From the cell containing the given text, extract its center point as (X, Y) coordinate. 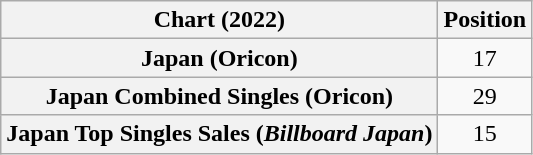
Chart (2022) (220, 20)
Japan Combined Singles (Oricon) (220, 96)
29 (485, 96)
15 (485, 134)
Japan (Oricon) (220, 58)
Japan Top Singles Sales (Billboard Japan) (220, 134)
17 (485, 58)
Position (485, 20)
